Provide the (X, Y) coordinate of the cell's center where the given text is located.  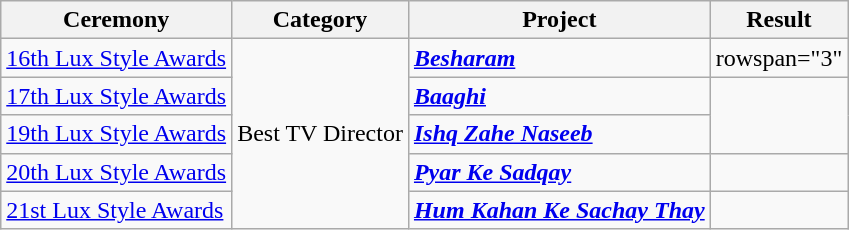
Ishq Zahe Naseeb (559, 134)
Baaghi (559, 96)
rowspan="3" (779, 58)
17th Lux Style Awards (116, 96)
Besharam (559, 58)
21st Lux Style Awards (116, 210)
Result (779, 20)
Best TV Director (320, 134)
Ceremony (116, 20)
Category (320, 20)
Hum Kahan Ke Sachay Thay (559, 210)
16th Lux Style Awards (116, 58)
20th Lux Style Awards (116, 172)
Pyar Ke Sadqay (559, 172)
Project (559, 20)
19th Lux Style Awards (116, 134)
